Scan for the cell matching the given text and deliver its [X, Y] coordinate at center. 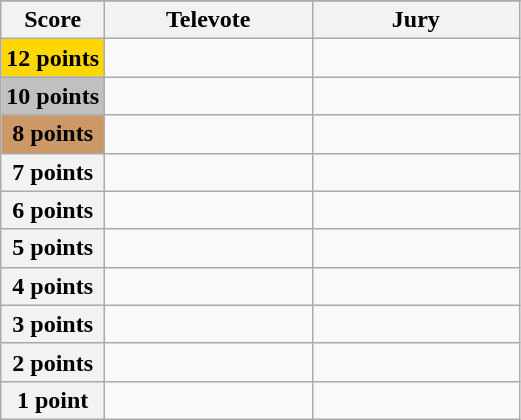
7 points [53, 172]
Jury [416, 20]
Televote [209, 20]
6 points [53, 210]
8 points [53, 134]
10 points [53, 96]
1 point [53, 400]
5 points [53, 248]
3 points [53, 324]
Score [53, 20]
12 points [53, 58]
4 points [53, 286]
2 points [53, 362]
